Find where the given text appears and provide that cell's center as (x, y) coordinate. 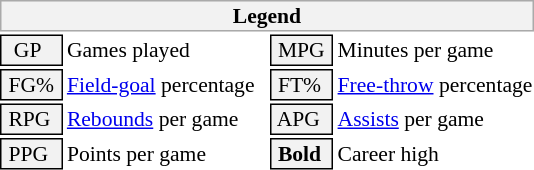
FG% (31, 85)
Free-throw percentage (435, 85)
Legend (267, 16)
Points per game (166, 154)
Assists per game (435, 120)
Games played (166, 50)
Minutes per game (435, 50)
GP (31, 50)
FT% (302, 85)
Rebounds per game (166, 120)
Bold (302, 154)
Career high (435, 154)
PPG (31, 154)
APG (302, 120)
Field-goal percentage (166, 85)
MPG (302, 50)
RPG (31, 120)
